Locate the cell with the specified text and output its (x, y) center coordinate. 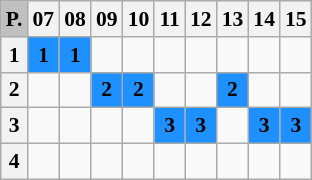
4 (14, 162)
15 (296, 19)
11 (170, 19)
08 (75, 19)
07 (43, 19)
09 (107, 19)
13 (233, 19)
P. (14, 19)
12 (201, 19)
14 (264, 19)
10 (139, 19)
